Return [x, y] of the center of cell containing provided text 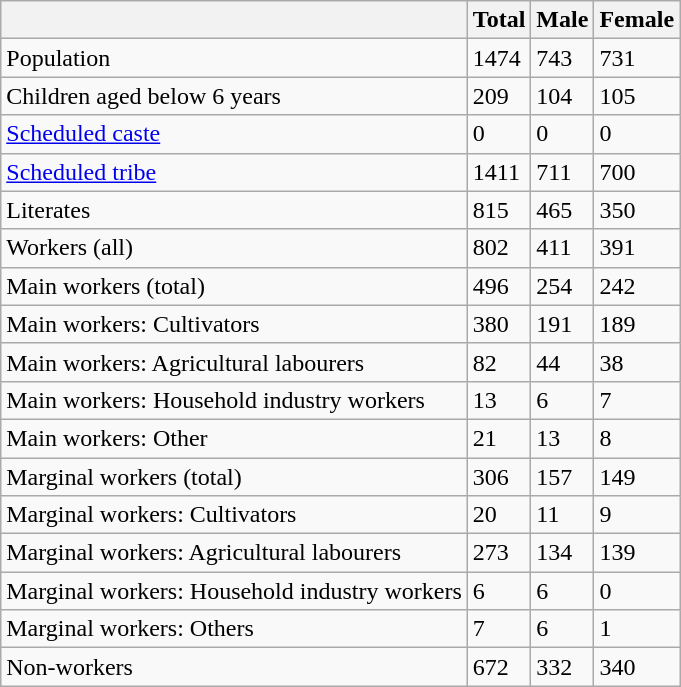
Main workers: Other [234, 438]
672 [499, 667]
Non-workers [234, 667]
Scheduled caste [234, 134]
209 [499, 96]
411 [562, 248]
Children aged below 6 years [234, 96]
157 [562, 477]
Scheduled tribe [234, 172]
44 [562, 362]
242 [637, 286]
Marginal workers: Household industry workers [234, 591]
Marginal workers: Agricultural labourers [234, 553]
802 [499, 248]
1474 [499, 58]
Female [637, 20]
380 [499, 324]
82 [499, 362]
465 [562, 210]
815 [499, 210]
Total [499, 20]
139 [637, 553]
1 [637, 629]
191 [562, 324]
20 [499, 515]
21 [499, 438]
104 [562, 96]
9 [637, 515]
254 [562, 286]
Main workers: Agricultural labourers [234, 362]
134 [562, 553]
Workers (all) [234, 248]
38 [637, 362]
350 [637, 210]
105 [637, 96]
743 [562, 58]
Marginal workers (total) [234, 477]
8 [637, 438]
189 [637, 324]
731 [637, 58]
Literates [234, 210]
700 [637, 172]
340 [637, 667]
273 [499, 553]
Male [562, 20]
711 [562, 172]
Marginal workers: Others [234, 629]
11 [562, 515]
Main workers: Household industry workers [234, 400]
332 [562, 667]
149 [637, 477]
Main workers (total) [234, 286]
306 [499, 477]
Population [234, 58]
Main workers: Cultivators [234, 324]
391 [637, 248]
Marginal workers: Cultivators [234, 515]
1411 [499, 172]
496 [499, 286]
